Provide the [x, y] coordinate of the cell's center where the given text is located.  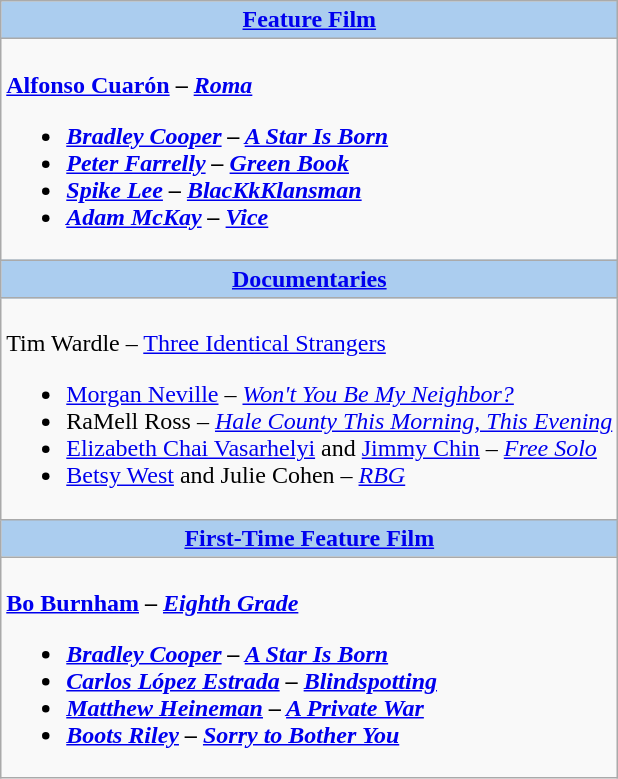
Documentaries [310, 279]
Alfonso Cuarón – RomaBradley Cooper – A Star Is BornPeter Farrelly – Green BookSpike Lee – BlacKkKlansmanAdam McKay – Vice [310, 150]
First-Time Feature Film [310, 538]
Feature Film [310, 20]
